For the text-containing cell, return its midpoint in [x, y] coordinate format. 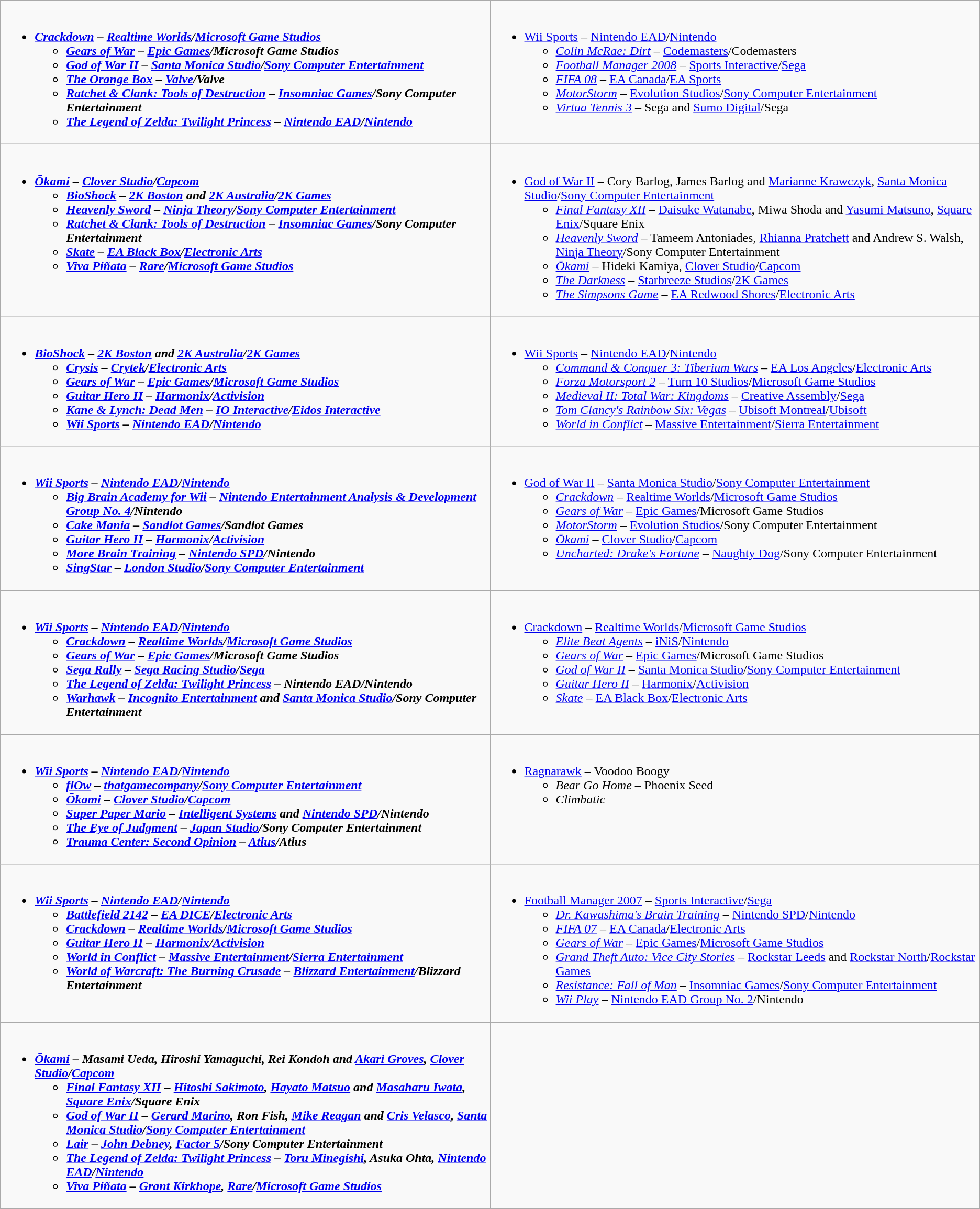
Ragnarawk – Voodoo BoogyBear Go Home – Phoenix SeedClimbatic [735, 799]
